Return the (x, y) coordinate for the center point of the cell that contains the specified text.  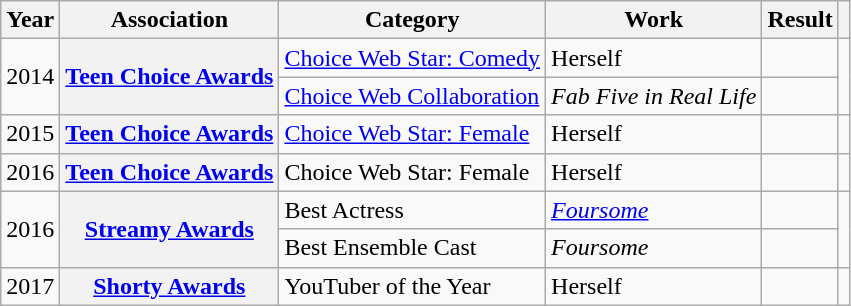
Result (800, 20)
2015 (30, 134)
Best Ensemble Cast (412, 248)
Year (30, 20)
Choice Web Star: Comedy (412, 58)
Shorty Awards (170, 286)
YouTuber of the Year (412, 286)
2017 (30, 286)
Association (170, 20)
Streamy Awards (170, 229)
Category (412, 20)
Work (654, 20)
Best Actress (412, 210)
Fab Five in Real Life (654, 96)
2014 (30, 77)
Choice Web Collaboration (412, 96)
